Scan for the cell matching the given text and deliver its (X, Y) coordinate at center. 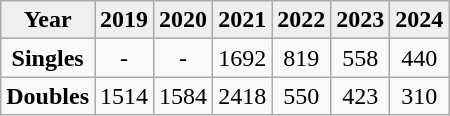
440 (420, 58)
1584 (184, 96)
2021 (242, 20)
1692 (242, 58)
2023 (360, 20)
558 (360, 58)
2024 (420, 20)
Doubles (48, 96)
2022 (302, 20)
550 (302, 96)
2019 (124, 20)
310 (420, 96)
423 (360, 96)
Singles (48, 58)
2020 (184, 20)
1514 (124, 96)
Year (48, 20)
819 (302, 58)
2418 (242, 96)
